From the cell containing the given text, extract its center point as [x, y] coordinate. 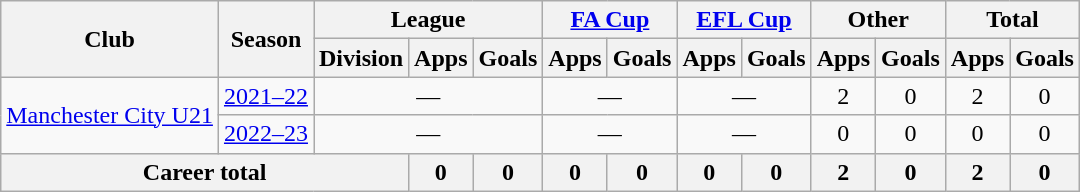
Season [266, 39]
Club [110, 39]
Total [1012, 20]
Manchester City U21 [110, 115]
Division [362, 58]
2021–22 [266, 96]
FA Cup [610, 20]
EFL Cup [744, 20]
League [428, 20]
Career total [205, 172]
2022–23 [266, 134]
Other [878, 20]
